Return [x, y] of the center of cell containing provided text 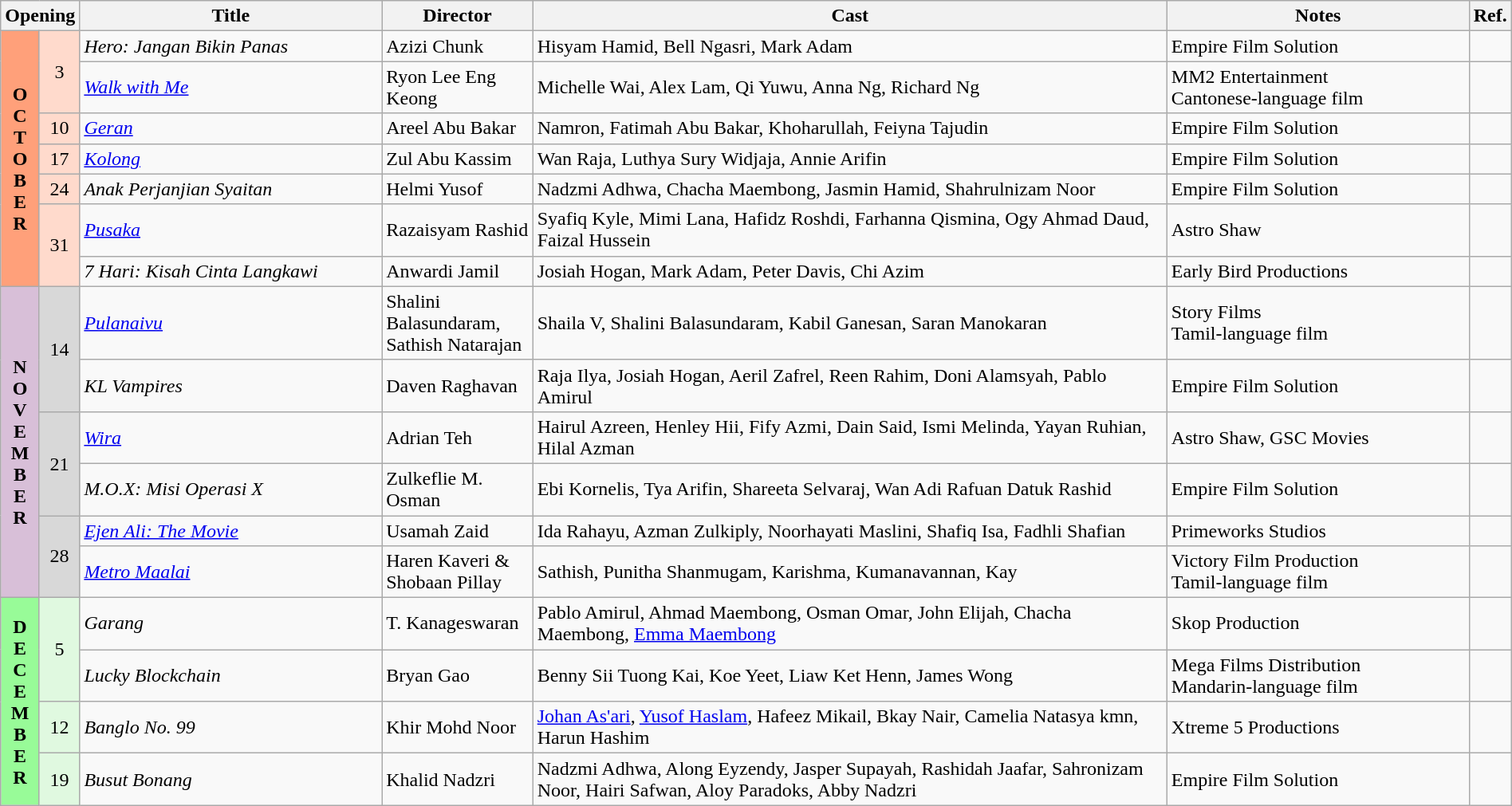
Ida Rahayu, Azman Zulkiply, Noorhayati Maslini, Shafiq Isa, Fadhli Shafian [850, 530]
Notes [1317, 16]
Ejen Ali: The Movie [231, 530]
Areel Abu Bakar [458, 128]
Johan As'ari, Yusof Haslam, Hafeez Mikail, Bkay Nair, Camelia Natasya kmn, Harun Hashim [850, 727]
Story FilmsTamil-language film [1317, 323]
5 [59, 650]
OCTOBER [21, 159]
Metro Maalai [231, 572]
Usamah Zaid [458, 530]
Syafiq Kyle, Mimi Lana, Hafidz Roshdi, Farhanna Qismina, Ogy Ahmad Daud, Faizal Hussein [850, 230]
Astro Shaw, GSC Movies [1317, 437]
21 [59, 463]
Zul Abu Kassim [458, 159]
KL Vampires [231, 386]
Ref. [1490, 16]
Shaila V, Shalini Balasundaram, Kabil Ganesan, Saran Manokaran [850, 323]
Mega Films DistributionMandarin-language film [1317, 676]
Michelle Wai, Alex Lam, Qi Yuwu, Anna Ng, Richard Ng [850, 88]
Zulkeflie M. Osman [458, 489]
Azizi Chunk [458, 46]
Daven Raghavan [458, 386]
10 [59, 128]
Razaisyam Rashid [458, 230]
Haren Kaveri & Shobaan Pillay [458, 572]
Namron, Fatimah Abu Bakar, Khoharullah, Feiyna Tajudin [850, 128]
17 [59, 159]
Nadzmi Adhwa, Chacha Maembong, Jasmin Hamid, Shahrulnizam Noor [850, 189]
Hero: Jangan Bikin Panas [231, 46]
Opening [40, 16]
T. Kanageswaran [458, 623]
24 [59, 189]
Title [231, 16]
Cast [850, 16]
Wan Raja, Luthya Sury Widjaja, Annie Arifin [850, 159]
Kolong [231, 159]
Director [458, 16]
12 [59, 727]
Primeworks Studios [1317, 530]
Ryon Lee Eng Keong [458, 88]
7 Hari: Kisah Cinta Langkawi [231, 271]
Anak Perjanjian Syaitan [231, 189]
Bryan Gao [458, 676]
Lucky Blockchain [231, 676]
Raja Ilya, Josiah Hogan, Aeril Zafrel, Reen Rahim, Doni Alamsyah, Pablo Amirul [850, 386]
28 [59, 556]
Banglo No. 99 [231, 727]
M.O.X: Misi Operasi X [231, 489]
Geran [231, 128]
Astro Shaw [1317, 230]
MM2 EntertainmentCantonese-language film [1317, 88]
Shalini Balasundaram, Sathish Natarajan [458, 323]
14 [59, 349]
Benny Sii Tuong Kai, Koe Yeet, Liaw Ket Henn, James Wong [850, 676]
Wira [231, 437]
Anwardi Jamil [458, 271]
Garang [231, 623]
Early Bird Productions [1317, 271]
Josiah Hogan, Mark Adam, Peter Davis, Chi Azim [850, 271]
Adrian Teh [458, 437]
Khir Mohd Noor [458, 727]
Helmi Yusof [458, 189]
Khalid Nadzri [458, 780]
Pablo Amirul, Ahmad Maembong, Osman Omar, John Elijah, Chacha Maembong, Emma Maembong [850, 623]
Busut Bonang [231, 780]
Hairul Azreen, Henley Hii, Fify Azmi, Dain Said, Ismi Melinda, Yayan Ruhian, Hilal Azman [850, 437]
Ebi Kornelis, Tya Arifin, Shareeta Selvaraj, Wan Adi Rafuan Datuk Rashid [850, 489]
DECEMBER [21, 702]
Pulanaivu [231, 323]
Nadzmi Adhwa, Along Eyzendy, Jasper Supayah, Rashidah Jaafar, Sahronizam Noor, Hairi Safwan, Aloy Paradoks, Abby Nadzri [850, 780]
Walk with Me [231, 88]
Xtreme 5 Productions [1317, 727]
31 [59, 246]
Skop Production [1317, 623]
Pusaka [231, 230]
Hisyam Hamid, Bell Ngasri, Mark Adam [850, 46]
NOVEMBER [21, 442]
19 [59, 780]
Victory Film ProductionTamil-language film [1317, 572]
3 [59, 72]
Sathish, Punitha Shanmugam, Karishma, Kumanavannan, Kay [850, 572]
